Provide the [x, y] coordinate of the cell's center where the given text is located.  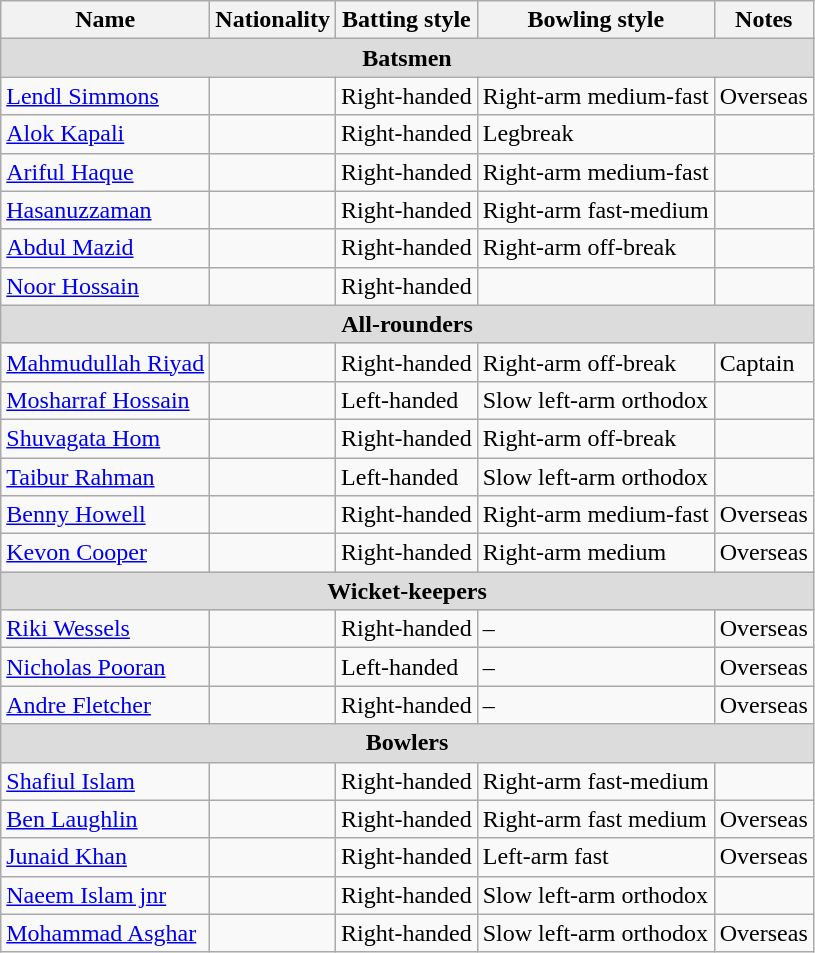
Right-arm medium [596, 553]
Shuvagata Hom [106, 438]
Shafiul Islam [106, 781]
Abdul Mazid [106, 248]
Taibur Rahman [106, 477]
Bowling style [596, 20]
Legbreak [596, 134]
Captain [764, 362]
Mahmudullah Riyad [106, 362]
Naeem Islam jnr [106, 895]
All-rounders [408, 324]
Batting style [407, 20]
Hasanuzzaman [106, 210]
Ariful Haque [106, 172]
Mosharraf Hossain [106, 400]
Kevon Cooper [106, 553]
Bowlers [408, 743]
Right-arm fast medium [596, 819]
Wicket-keepers [408, 591]
Left-arm fast [596, 857]
Batsmen [408, 58]
Andre Fletcher [106, 705]
Noor Hossain [106, 286]
Riki Wessels [106, 629]
Benny Howell [106, 515]
Notes [764, 20]
Junaid Khan [106, 857]
Lendl Simmons [106, 96]
Name [106, 20]
Nicholas Pooran [106, 667]
Ben Laughlin [106, 819]
Alok Kapali [106, 134]
Mohammad Asghar [106, 933]
Nationality [273, 20]
